Provide the [x, y] coordinate of the cell's center where the given text is located.  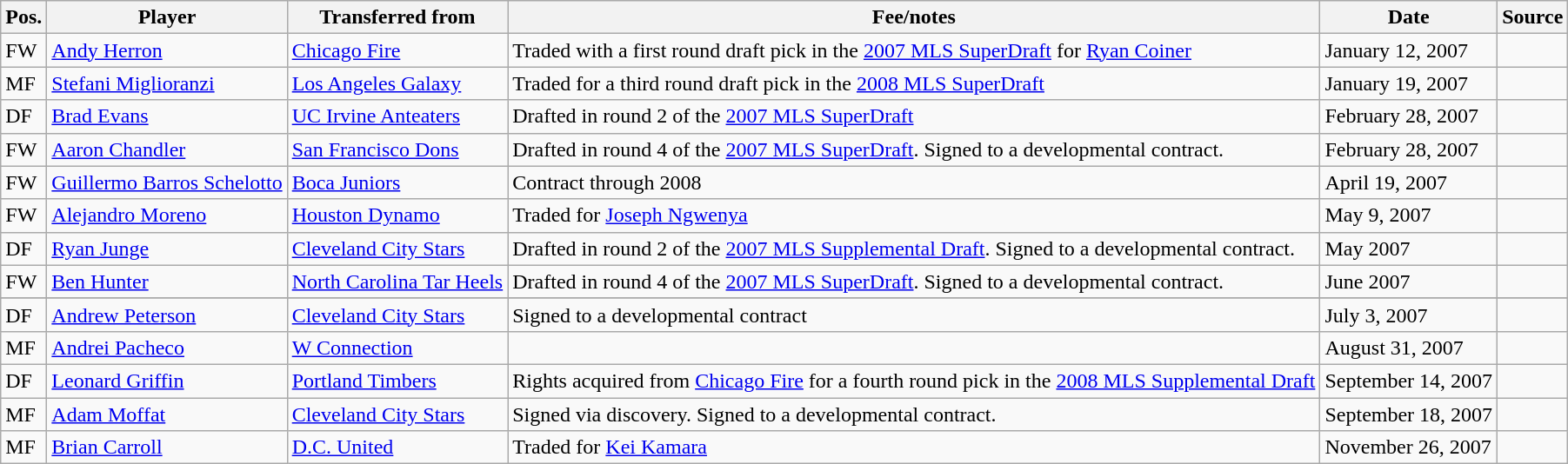
Signed to a developmental contract [914, 315]
June 2007 [1409, 282]
D.C. United [397, 447]
Adam Moffat [167, 414]
Signed via discovery. Signed to a developmental contract. [914, 414]
July 3, 2007 [1409, 315]
North Carolina Tar Heels [397, 282]
Stefani Miglioranzi [167, 83]
Date [1409, 17]
Alejandro Moreno [167, 215]
Chicago Fire [397, 50]
Transferred from [397, 17]
Portland Timbers [397, 381]
Player [167, 17]
Guillermo Barros Schelotto [167, 182]
Brad Evans [167, 116]
Traded with a first round draft pick in the 2007 MLS SuperDraft for Ryan Coiner [914, 50]
Andrew Peterson [167, 315]
May 2007 [1409, 249]
Andrei Pacheco [167, 348]
Rights acquired from Chicago Fire for a fourth round pick in the 2008 MLS Supplemental Draft [914, 381]
November 26, 2007 [1409, 447]
Traded for Kei Kamara [914, 447]
May 9, 2007 [1409, 215]
April 19, 2007 [1409, 182]
Ben Hunter [167, 282]
Contract through 2008 [914, 182]
Fee/notes [914, 17]
September 18, 2007 [1409, 414]
Traded for Joseph Ngwenya [914, 215]
W Connection [397, 348]
Drafted in round 2 of the 2007 MLS Supplemental Draft. Signed to a developmental contract. [914, 249]
Traded for a third round draft pick in the 2008 MLS SuperDraft [914, 83]
September 14, 2007 [1409, 381]
Pos. [24, 17]
Drafted in round 2 of the 2007 MLS SuperDraft [914, 116]
Andy Herron [167, 50]
Aaron Chandler [167, 149]
Brian Carroll [167, 447]
August 31, 2007 [1409, 348]
January 19, 2007 [1409, 83]
Source [1532, 17]
Houston Dynamo [397, 215]
January 12, 2007 [1409, 50]
Los Angeles Galaxy [397, 83]
San Francisco Dons [397, 149]
Ryan Junge [167, 249]
Leonard Griffin [167, 381]
Boca Juniors [397, 182]
UC Irvine Anteaters [397, 116]
